Return (x, y) of the center of cell containing provided text 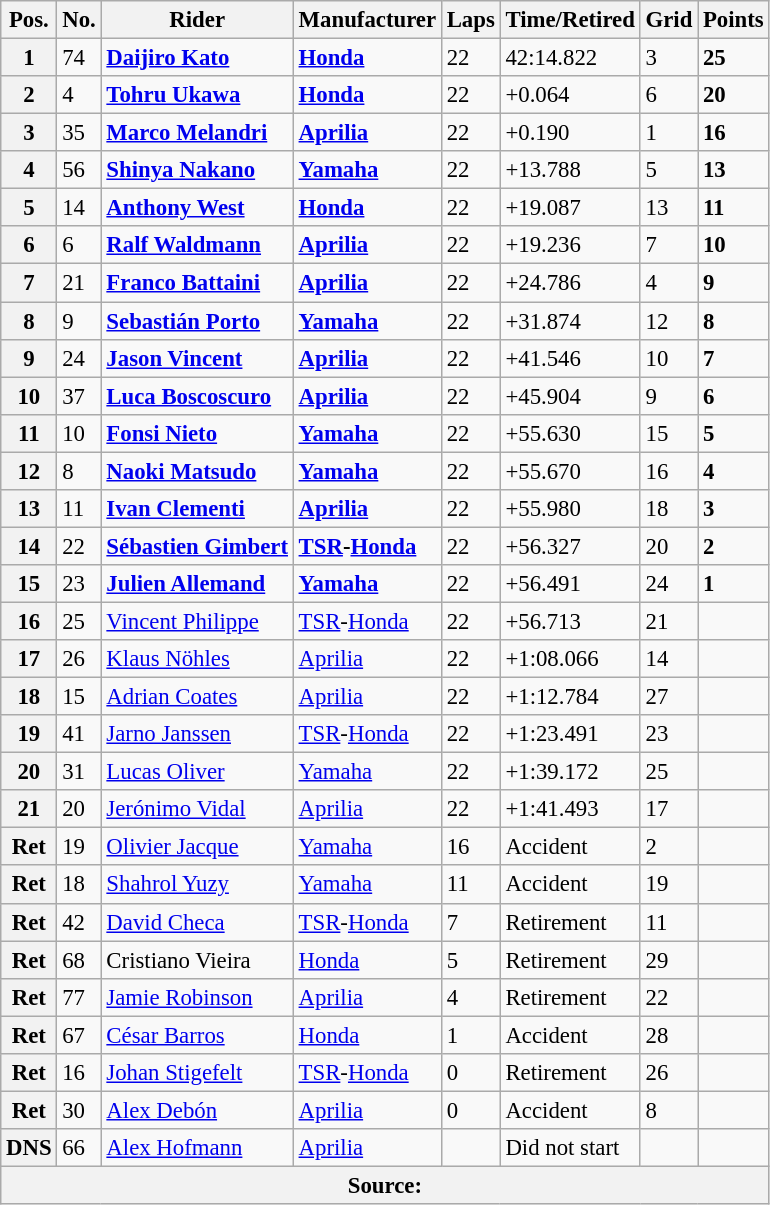
+19.087 (570, 208)
35 (79, 133)
Pos. (29, 20)
42 (79, 922)
+56.491 (570, 584)
Jarno Janssen (197, 734)
Sebastián Porto (197, 321)
30 (79, 1110)
Vincent Philippe (197, 621)
+41.546 (570, 358)
Ralf Waldmann (197, 245)
Olivier Jacque (197, 847)
+56.713 (570, 621)
Shinya Nakano (197, 170)
27 (668, 697)
Luca Boscoscuro (197, 396)
41 (79, 734)
Rider (197, 20)
Jamie Robinson (197, 997)
Tohru Ukawa (197, 95)
66 (79, 1148)
68 (79, 960)
Ivan Clementi (197, 509)
31 (79, 772)
+13.788 (570, 170)
56 (79, 170)
Manufacturer (367, 20)
Franco Battaini (197, 283)
+1:08.066 (570, 659)
Alex Debón (197, 1110)
37 (79, 396)
+1:39.172 (570, 772)
+1:41.493 (570, 809)
+24.786 (570, 283)
74 (79, 58)
Anthony West (197, 208)
28 (668, 1035)
Source: (385, 1185)
Jerónimo Vidal (197, 809)
DNS (29, 1148)
+0.064 (570, 95)
29 (668, 960)
Time/Retired (570, 20)
+45.904 (570, 396)
+56.327 (570, 546)
77 (79, 997)
Adrian Coates (197, 697)
César Barros (197, 1035)
Naoki Matsudo (197, 471)
Grid (668, 20)
David Checa (197, 922)
+55.980 (570, 509)
Julien Allemand (197, 584)
Did not start (570, 1148)
Lucas Oliver (197, 772)
+55.670 (570, 471)
Johan Stigefelt (197, 1073)
42:14.822 (570, 58)
+55.630 (570, 433)
Klaus Nöhles (197, 659)
Jason Vincent (197, 358)
+31.874 (570, 321)
Cristiano Vieira (197, 960)
+19.236 (570, 245)
Laps (470, 20)
Shahrol Yuzy (197, 885)
+0.190 (570, 133)
Fonsi Nieto (197, 433)
Alex Hofmann (197, 1148)
67 (79, 1035)
+1:23.491 (570, 734)
No. (79, 20)
+1:12.784 (570, 697)
Sébastien Gimbert (197, 546)
Daijiro Kato (197, 58)
Points (734, 20)
Marco Melandri (197, 133)
